Return the (X, Y) coordinate for the center point of the cell that contains the specified text.  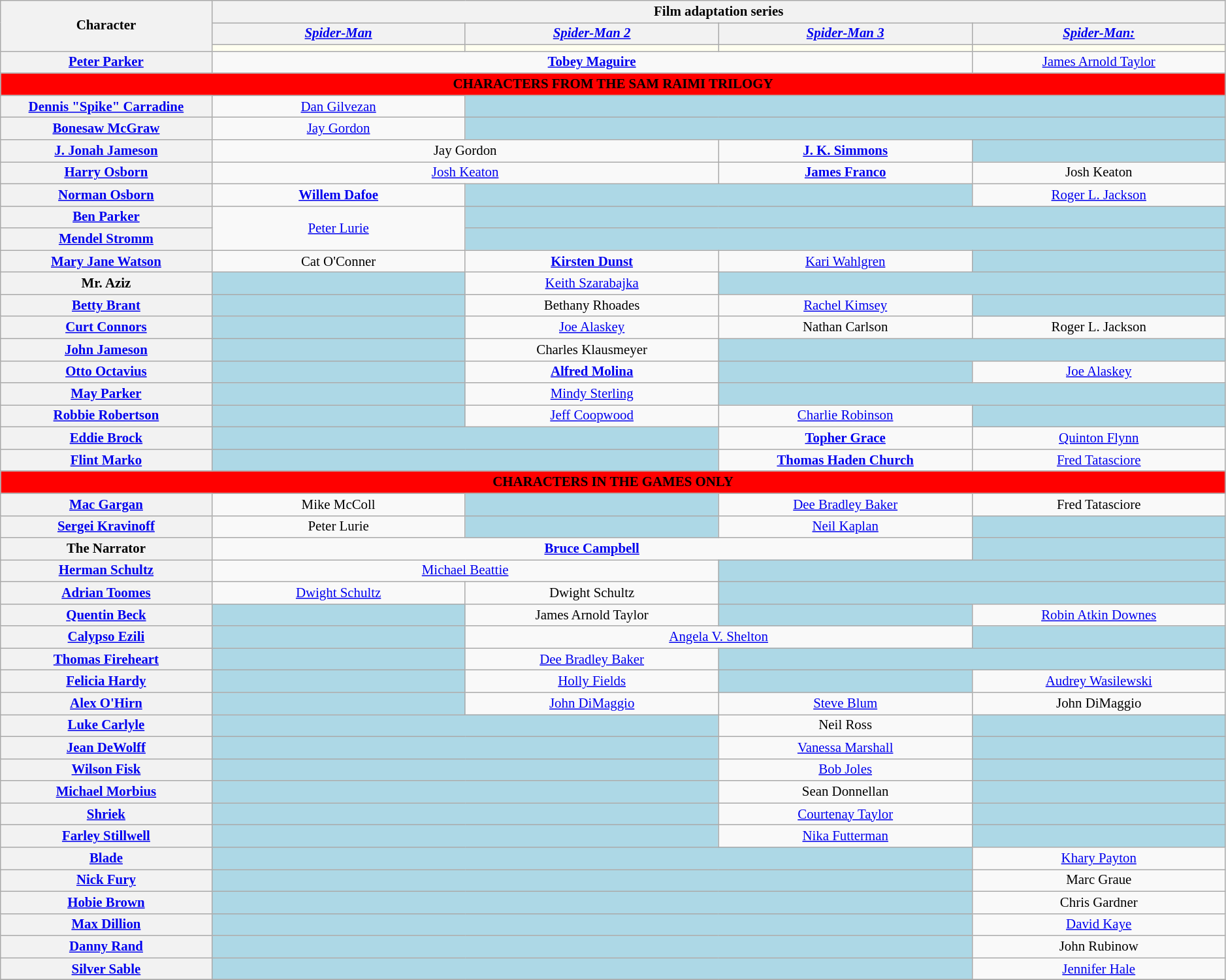
Felicia Hardy (106, 681)
Ben Parker (106, 217)
Sergei Kravinoff (106, 527)
Sean Donnellan (845, 792)
Vanessa Marshall (845, 747)
Curt Connors (106, 327)
CHARACTERS IN THE GAMES ONLY (613, 482)
Otto Octavius (106, 372)
Film adaptation series (718, 12)
Marc Graue (1099, 880)
Bethany Rhoades (592, 305)
Willem Dafoe (338, 195)
Topher Grace (845, 438)
Bruce Campbell (592, 549)
Holly Fields (592, 681)
Herman Schultz (106, 571)
Nick Fury (106, 880)
Mac Gargan (106, 504)
Quinton Flynn (1099, 438)
Steve Blum (845, 704)
Charlie Robinson (845, 416)
Kirsten Dunst (592, 261)
Adrian Toomes (106, 593)
Dennis "Spike" Carradine (106, 106)
Blade (106, 858)
Chris Gardner (1099, 902)
May Parker (106, 394)
Nathan Carlson (845, 327)
Calypso Ezili (106, 637)
Peter Parker (106, 62)
Hobie Brown (106, 902)
Shriek (106, 814)
Mindy Sterling (592, 394)
Neil Kaplan (845, 527)
Betty Brant (106, 305)
Angela V. Shelton (718, 637)
Courtenay Taylor (845, 814)
Spider-Man: (1099, 33)
Thomas Fireheart (106, 659)
Thomas Haden Church (845, 460)
James Franco (845, 172)
Danny Rand (106, 947)
Michael Morbius (106, 792)
Mike McColl (338, 504)
Cat O'Conner (338, 261)
John Jameson (106, 350)
Quentin Beck (106, 615)
Rachel Kimsey (845, 305)
Mendel Stromm (106, 239)
Alex O'Hirn (106, 704)
Norman Osborn (106, 195)
Tobey Maguire (592, 62)
Eddie Brock (106, 438)
Flint Marko (106, 460)
Neil Ross (845, 726)
Robbie Robertson (106, 416)
David Kaye (1099, 924)
Wilson Fisk (106, 770)
Charles Klausmeyer (592, 350)
Michael Beattie (465, 571)
Audrey Wasilewski (1099, 681)
Max Dillion (106, 924)
Silver Sable (106, 969)
Character (106, 26)
Jennifer Hale (1099, 969)
Spider-Man (338, 33)
CHARACTERS FROM THE SAM RAIMI TRILOGY (613, 84)
Spider-Man 2 (592, 33)
Mary Jane Watson (106, 261)
Jeff Coopwood (592, 416)
Alfred Molina (592, 372)
John Rubinow (1099, 947)
Farley Stillwell (106, 836)
Robin Atkin Downes (1099, 615)
The Narrator (106, 549)
Luke Carlyle (106, 726)
Dan Gilvezan (338, 106)
Khary Payton (1099, 858)
Mr. Aziz (106, 284)
Nika Futterman (845, 836)
Bonesaw McGraw (106, 129)
Harry Osborn (106, 172)
Jean DeWolff (106, 747)
Kari Wahlgren (845, 261)
Bob Joles (845, 770)
J. Jonah Jameson (106, 151)
Spider-Man 3 (845, 33)
J. K. Simmons (845, 151)
Keith Szarabajka (592, 284)
